Determine the (X, Y) coordinate at the center of the cell enclosing the given text.  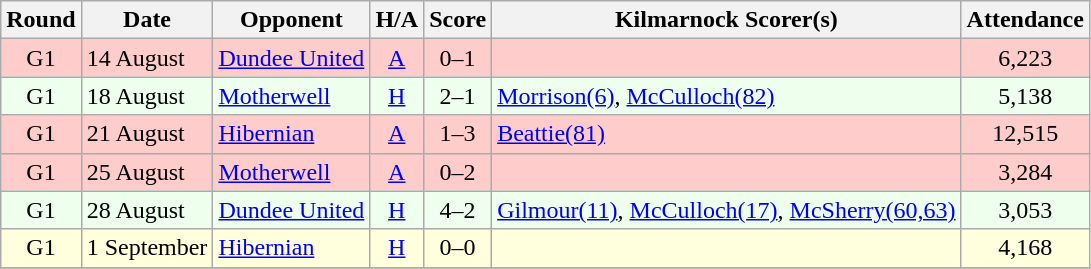
Kilmarnock Scorer(s) (726, 20)
3,284 (1025, 172)
28 August (147, 210)
21 August (147, 134)
1 September (147, 248)
0–2 (458, 172)
4–2 (458, 210)
18 August (147, 96)
Gilmour(11), McCulloch(17), McSherry(60,63) (726, 210)
12,515 (1025, 134)
H/A (397, 20)
Date (147, 20)
5,138 (1025, 96)
0–1 (458, 58)
3,053 (1025, 210)
25 August (147, 172)
Opponent (292, 20)
Round (41, 20)
0–0 (458, 248)
2–1 (458, 96)
6,223 (1025, 58)
1–3 (458, 134)
Beattie(81) (726, 134)
Morrison(6), McCulloch(82) (726, 96)
Score (458, 20)
14 August (147, 58)
4,168 (1025, 248)
Attendance (1025, 20)
